Locate the cell with the specified text and output its [X, Y] center coordinate. 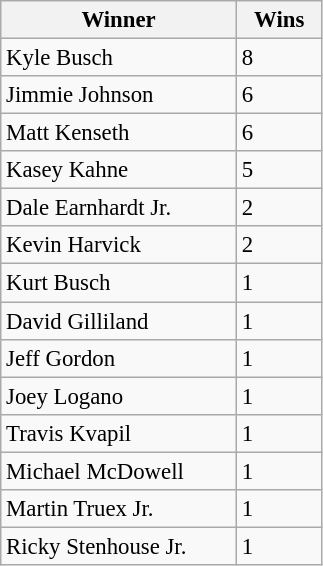
Dale Earnhardt Jr. [119, 208]
Travis Kvapil [119, 433]
David Gilliland [119, 321]
Matt Kenseth [119, 133]
8 [279, 58]
Joey Logano [119, 396]
Ricky Stenhouse Jr. [119, 546]
Martin Truex Jr. [119, 509]
5 [279, 170]
Kevin Harvick [119, 245]
Kyle Busch [119, 58]
Kasey Kahne [119, 170]
Jimmie Johnson [119, 95]
Winner [119, 20]
Kurt Busch [119, 283]
Michael McDowell [119, 471]
Jeff Gordon [119, 358]
Wins [279, 20]
